Output the [X, Y] coordinate of the center of the cell containing the given text.  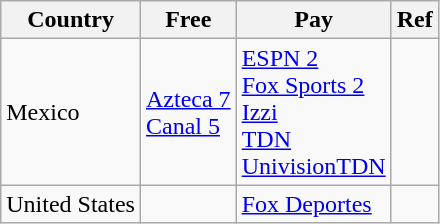
Mexico [71, 112]
United States [71, 204]
ESPN 2Fox Sports 2IzziTDNUnivisionTDN [314, 112]
Free [188, 20]
Ref [414, 20]
Country [71, 20]
Pay [314, 20]
Azteca 7Canal 5 [188, 112]
Fox Deportes [314, 204]
